From the cell containing the given text, extract its center point as (x, y) coordinate. 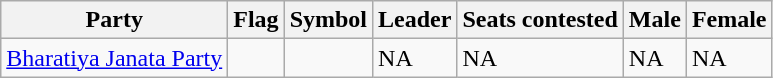
Bharatiya Janata Party (114, 58)
Seats contested (540, 20)
Party (114, 20)
Male (654, 20)
Female (729, 20)
Leader (415, 20)
Symbol (328, 20)
Flag (256, 20)
